For the text-containing cell, return its midpoint in (X, Y) coordinate format. 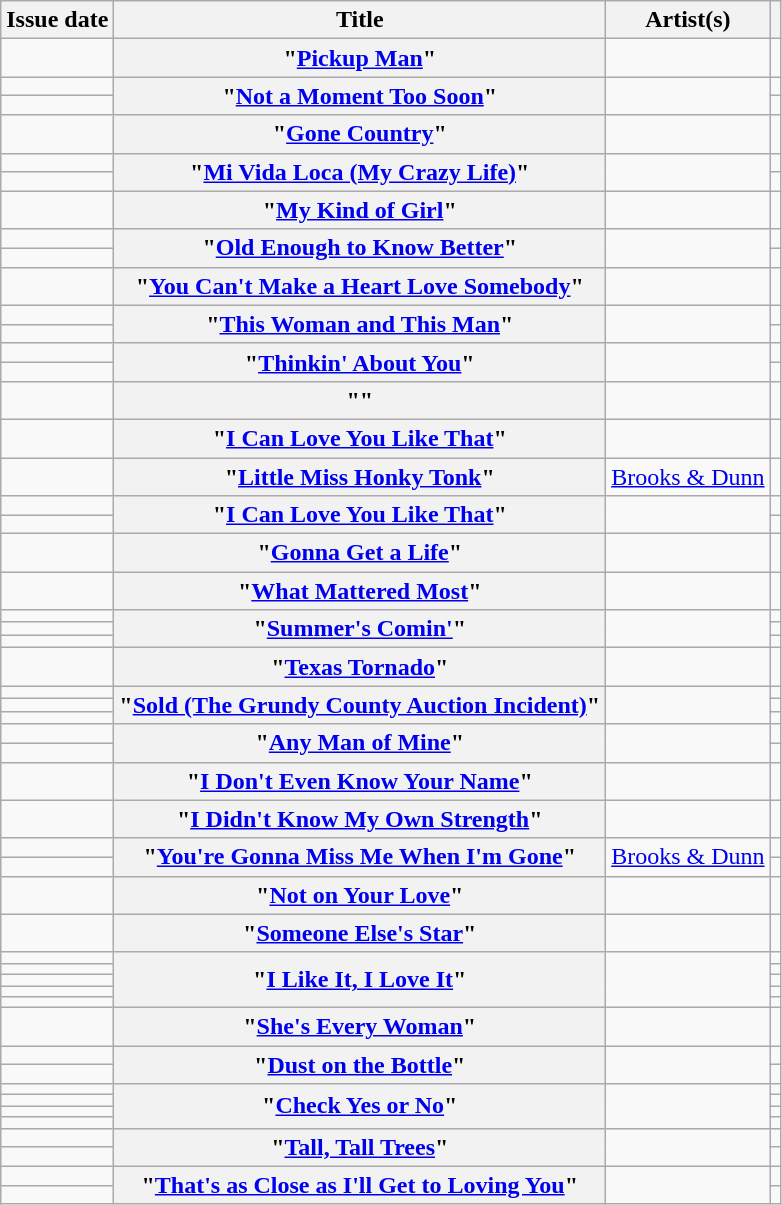
"I Don't Even Know Your Name" (360, 781)
"What Mattered Most" (360, 591)
"You Can't Make a Heart Love Somebody" (360, 286)
"Gone Country" (360, 134)
"My Kind of Girl" (360, 210)
"This Woman and This Man" (360, 324)
Title (360, 20)
"That's as Close as I'll Get to Loving You" (360, 1185)
"I Like It, I Love It" (360, 980)
"I Didn't Know My Own Strength" (360, 819)
"Any Man of Mine" (360, 743)
"Gonna Get a Life" (360, 553)
"Thinkin' About You" (360, 362)
"Mi Vida Loca (My Crazy Life)" (360, 172)
"Summer's Comin'" (360, 629)
"Little Miss Honky Tonk" (360, 477)
"Not on Your Love" (360, 895)
"Texas Tornado" (360, 667)
"Check Yes or No" (360, 1106)
"Dust on the Bottle" (360, 1065)
"Pickup Man" (360, 58)
Issue date (58, 20)
"You're Gonna Miss Me When I'm Gone" (360, 857)
"Not a Moment Too Soon" (360, 96)
"Someone Else's Star" (360, 933)
"Sold (The Grundy County Auction Incident)" (360, 705)
"She's Every Woman" (360, 1027)
"Old Enough to Know Better" (360, 248)
"Tall, Tall Trees" (360, 1147)
"" (360, 400)
Artist(s) (688, 20)
